Output the (X, Y) coordinate of the center of the cell containing the given text.  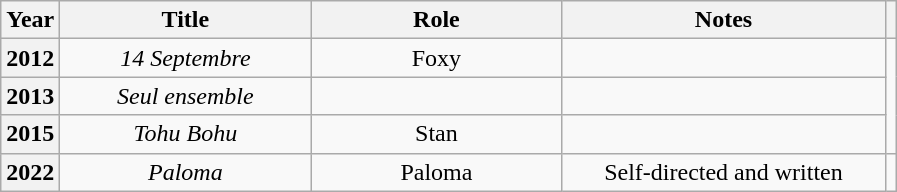
14 Septembre (186, 58)
2013 (30, 96)
Year (30, 20)
Tohu Bohu (186, 134)
2015 (30, 134)
Role (436, 20)
Notes (724, 20)
2022 (30, 172)
Seul ensemble (186, 96)
Self-directed and written (724, 172)
Stan (436, 134)
Foxy (436, 58)
Title (186, 20)
2012 (30, 58)
